Locate the cell with the specified text and output its [x, y] center coordinate. 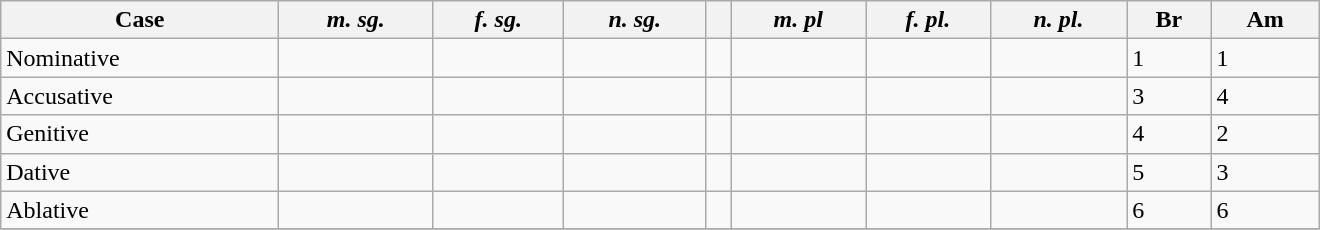
Nominative [140, 58]
f. sg. [498, 20]
Dative [140, 172]
Ablative [140, 210]
m. pl [798, 20]
5 [1169, 172]
m. sg. [356, 20]
n. sg. [635, 20]
2 [1265, 134]
n. pl. [1058, 20]
Br [1169, 20]
f. pl. [928, 20]
Accusative [140, 96]
Am [1265, 20]
Genitive [140, 134]
Case [140, 20]
